Output the [x, y] coordinate of the center of the cell containing the given text.  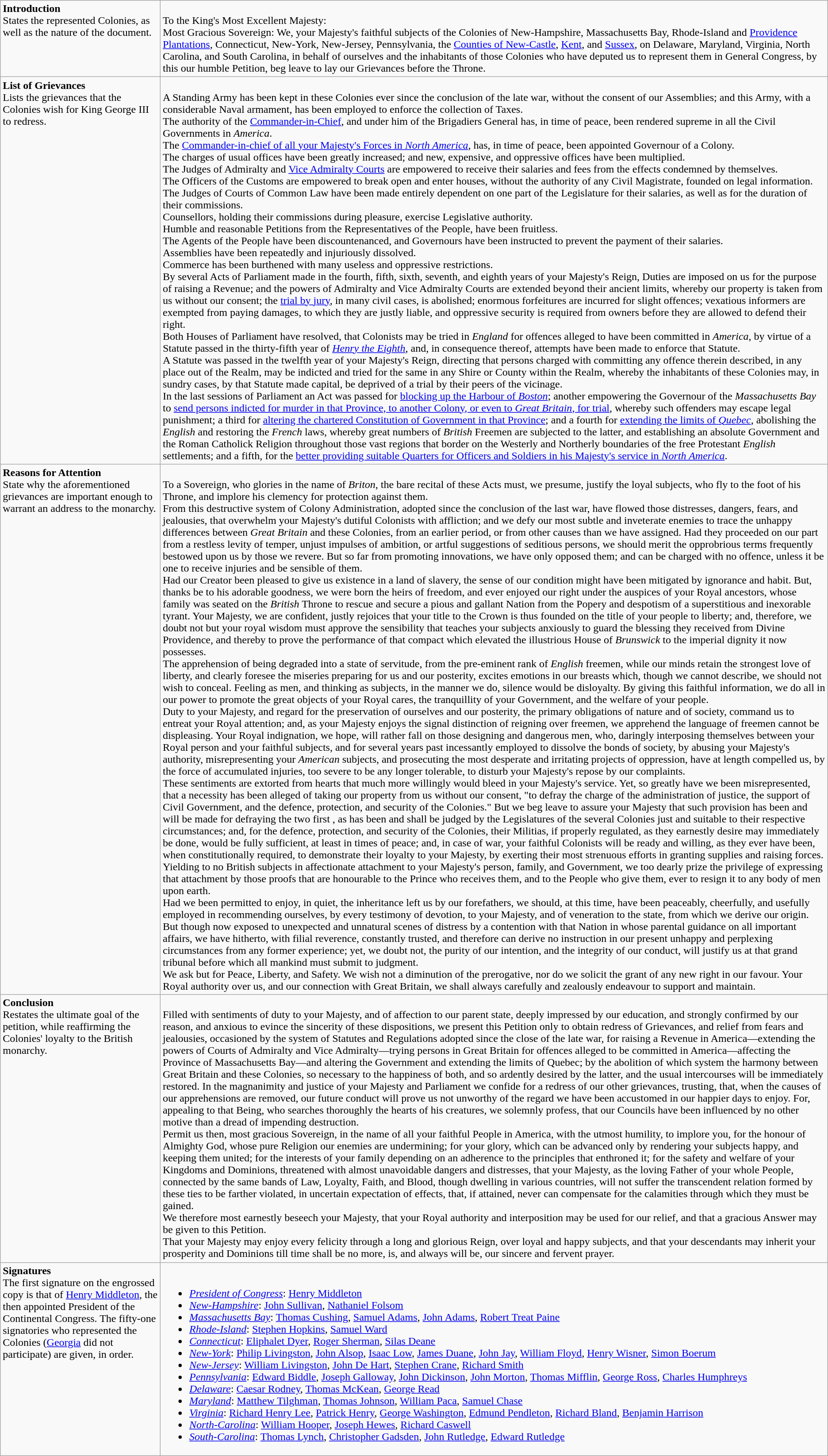
List of GrievancesLists the grievances that the Colonies wish for King George III to redress. [80, 271]
ConclusionRestates the ultimate goal of the petition, while reaffirming the Colonies' loyalty to the British monarchy. [80, 1128]
Reasons for AttentionState why the aforementioned grievances are important enough to warrant an address to the monarchy. [80, 729]
IntroductionStates the represented Colonies, as well as the nature of the document. [80, 39]
